Return (x, y) of the center of cell containing provided text 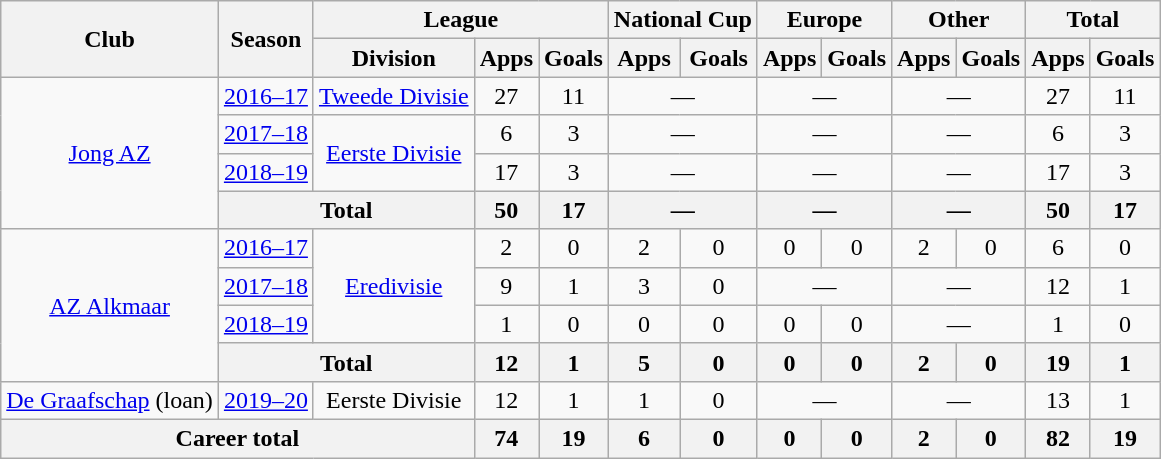
2019–20 (266, 400)
Other (959, 20)
Tweede Divisie (394, 96)
Division (394, 58)
League (460, 20)
National Cup (682, 20)
Jong AZ (110, 153)
9 (506, 286)
Eredivisie (394, 286)
5 (644, 362)
Europe (824, 20)
Club (110, 39)
Season (266, 39)
De Graafschap (loan) (110, 400)
Career total (238, 438)
74 (506, 438)
13 (1058, 400)
82 (1058, 438)
AZ Alkmaar (110, 305)
